Determine the (X, Y) coordinate at the center of the cell enclosing the given text.  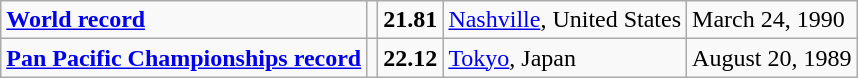
World record (184, 20)
March 24, 1990 (772, 20)
August 20, 1989 (772, 58)
Tokyo, Japan (565, 58)
Nashville, United States (565, 20)
21.81 (410, 20)
22.12 (410, 58)
Pan Pacific Championships record (184, 58)
